Scan for the cell matching the given text and deliver its (X, Y) coordinate at center. 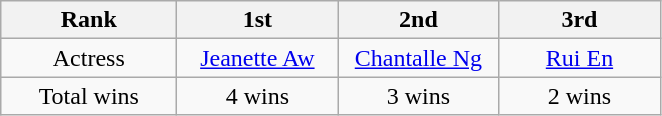
Jeanette Aw (258, 58)
Total wins (89, 96)
Chantalle Ng (418, 58)
Rui En (580, 58)
1st (258, 20)
2nd (418, 20)
Actress (89, 58)
Rank (89, 20)
3 wins (418, 96)
4 wins (258, 96)
3rd (580, 20)
2 wins (580, 96)
